Return [X, Y] of the center of cell containing provided text 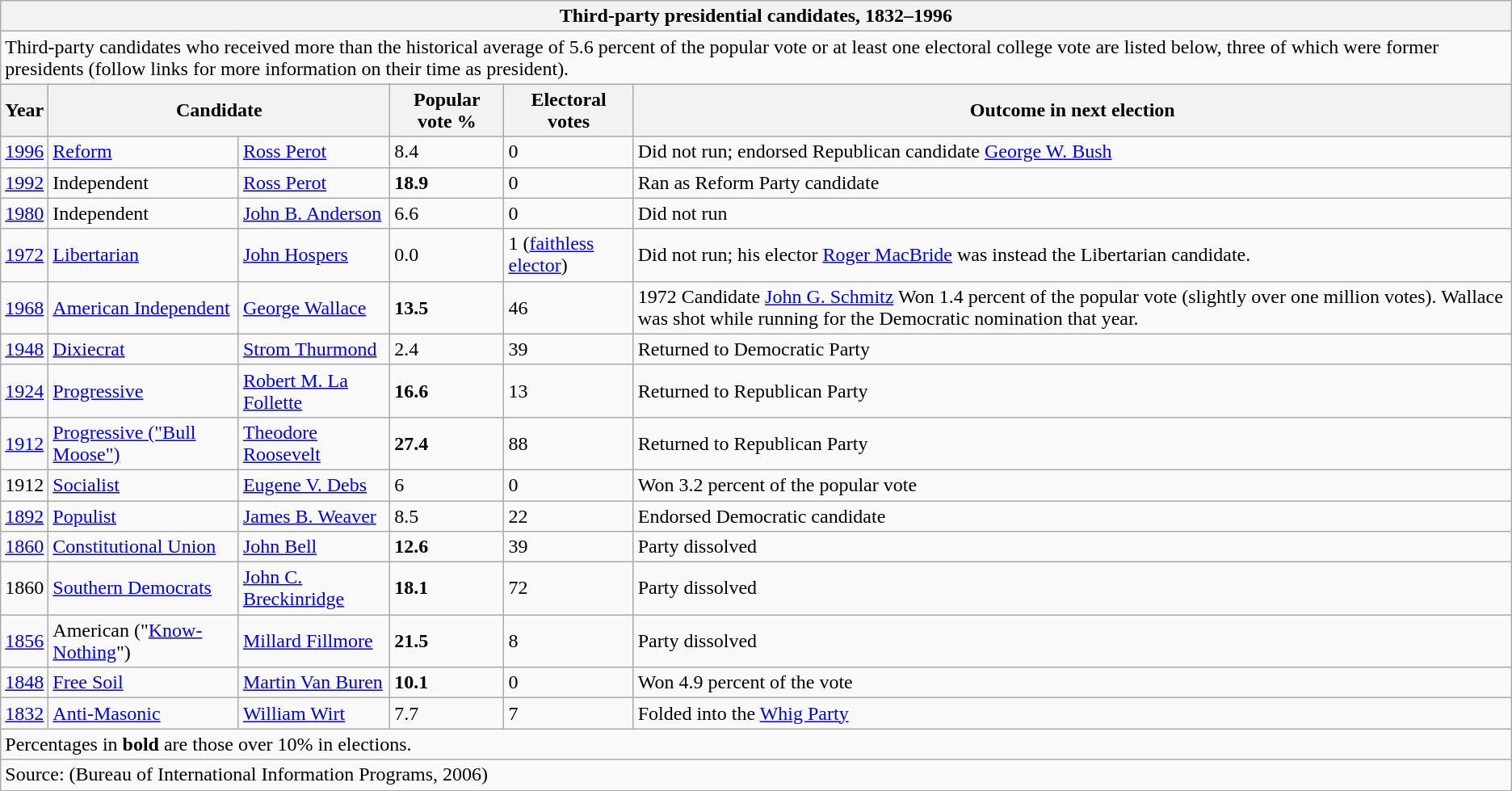
Source: (Bureau of International Information Programs, 2006) [756, 775]
Year [24, 110]
James B. Weaver [313, 516]
1832 [24, 713]
Progressive [144, 391]
Percentages in bold are those over 10% in elections. [756, 744]
Electoral votes [569, 110]
22 [569, 516]
John C. Breckinridge [313, 588]
12.6 [447, 547]
Theodore Roosevelt [313, 443]
1972 [24, 255]
Candidate [220, 110]
Martin Van Buren [313, 683]
21.5 [447, 642]
8.4 [447, 152]
1 (faithless elector) [569, 255]
Populist [144, 516]
13 [569, 391]
Folded into the Whig Party [1073, 713]
6.6 [447, 213]
Third-party presidential candidates, 1832–1996 [756, 16]
88 [569, 443]
John Hospers [313, 255]
1968 [24, 307]
0.0 [447, 255]
1992 [24, 183]
Returned to Democratic Party [1073, 349]
Popular vote % [447, 110]
7.7 [447, 713]
Eugene V. Debs [313, 485]
18.9 [447, 183]
Anti-Masonic [144, 713]
13.5 [447, 307]
Free Soil [144, 683]
Endorsed Democratic candidate [1073, 516]
Did not run; his elector Roger MacBride was instead the Libertarian candidate. [1073, 255]
1856 [24, 642]
1924 [24, 391]
Libertarian [144, 255]
George Wallace [313, 307]
Won 3.2 percent of the popular vote [1073, 485]
1980 [24, 213]
Strom Thurmond [313, 349]
William Wirt [313, 713]
7 [569, 713]
Won 4.9 percent of the vote [1073, 683]
8.5 [447, 516]
John Bell [313, 547]
72 [569, 588]
Southern Democrats [144, 588]
Reform [144, 152]
Dixiecrat [144, 349]
10.1 [447, 683]
27.4 [447, 443]
8 [569, 642]
16.6 [447, 391]
American Independent [144, 307]
John B. Anderson [313, 213]
2.4 [447, 349]
Constitutional Union [144, 547]
Did not run [1073, 213]
18.1 [447, 588]
1996 [24, 152]
6 [447, 485]
1892 [24, 516]
Ran as Reform Party candidate [1073, 183]
Robert M. La Follette [313, 391]
46 [569, 307]
1948 [24, 349]
Progressive ("Bull Moose") [144, 443]
Millard Fillmore [313, 642]
American ("Know-Nothing") [144, 642]
Did not run; endorsed Republican candidate George W. Bush [1073, 152]
1848 [24, 683]
Outcome in next election [1073, 110]
Socialist [144, 485]
